For the text-containing cell, return its midpoint in [x, y] coordinate format. 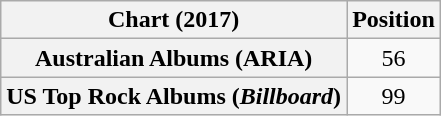
56 [394, 58]
Chart (2017) [174, 20]
US Top Rock Albums (Billboard) [174, 96]
Position [394, 20]
Australian Albums (ARIA) [174, 58]
99 [394, 96]
